From the cell containing the given text, extract its center point as [X, Y] coordinate. 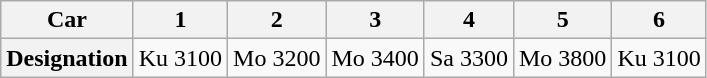
Designation [67, 58]
Mo 3400 [375, 58]
4 [468, 20]
6 [659, 20]
2 [277, 20]
3 [375, 20]
Mo 3800 [562, 58]
Sa 3300 [468, 58]
5 [562, 20]
Car [67, 20]
Mo 3200 [277, 58]
1 [180, 20]
